Search for the cell housing the specified text and yield its (X, Y) center coordinate. 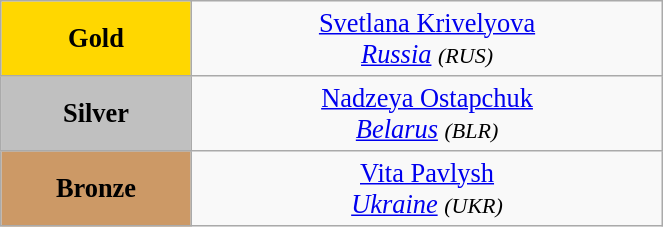
Nadzeya OstapchukBelarus (BLR) (427, 112)
Svetlana KrivelyovaRussia (RUS) (427, 38)
Vita PavlyshUkraine (UKR) (427, 188)
Gold (96, 38)
Silver (96, 112)
Bronze (96, 188)
